Pinpoint the cell where the given text exists, returning its (x, y) midpoint coordinate. 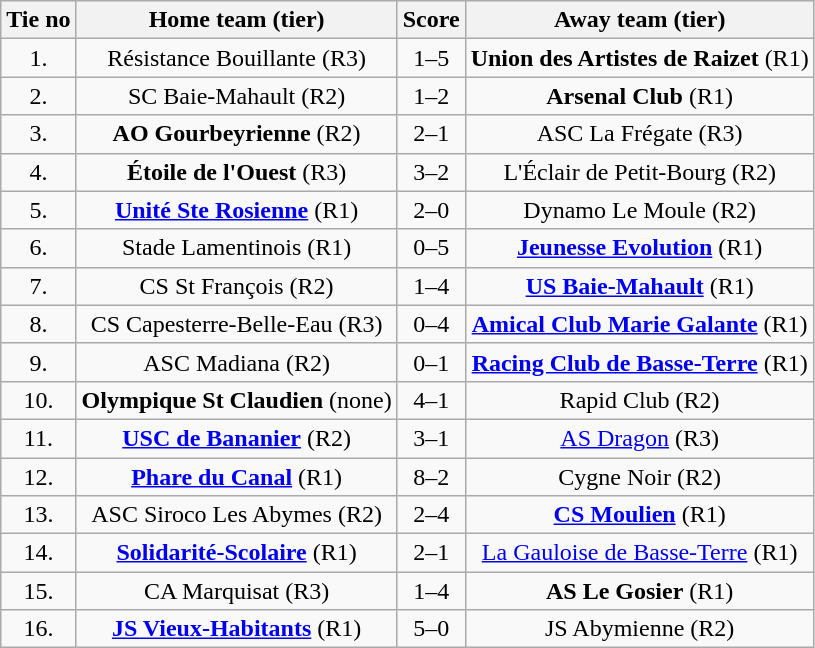
10. (38, 400)
US Baie-Mahault (R1) (640, 286)
13. (38, 515)
CS Capesterre-Belle-Eau (R3) (236, 324)
USC de Bananier (R2) (236, 438)
12. (38, 477)
CA Marquisat (R3) (236, 591)
AS Le Gosier (R1) (640, 591)
1–5 (431, 58)
3. (38, 134)
CS St François (R2) (236, 286)
3–2 (431, 172)
0–5 (431, 248)
JS Vieux-Habitants (R1) (236, 629)
8. (38, 324)
15. (38, 591)
Amical Club Marie Galante (R1) (640, 324)
Union des Artistes de Raizet (R1) (640, 58)
L'Éclair de Petit-Bourg (R2) (640, 172)
9. (38, 362)
2. (38, 96)
Stade Lamentinois (R1) (236, 248)
5. (38, 210)
ASC La Frégate (R3) (640, 134)
CS Moulien (R1) (640, 515)
4–1 (431, 400)
Home team (tier) (236, 20)
3–1 (431, 438)
Olympique St Claudien (none) (236, 400)
Jeunesse Evolution (R1) (640, 248)
Away team (tier) (640, 20)
2–0 (431, 210)
Rapid Club (R2) (640, 400)
Racing Club de Basse-Terre (R1) (640, 362)
AS Dragon (R3) (640, 438)
16. (38, 629)
Score (431, 20)
5–0 (431, 629)
6. (38, 248)
SC Baie-Mahault (R2) (236, 96)
4. (38, 172)
JS Abymienne (R2) (640, 629)
7. (38, 286)
14. (38, 553)
Résistance Bouillante (R3) (236, 58)
11. (38, 438)
AO Gourbeyrienne (R2) (236, 134)
Dynamo Le Moule (R2) (640, 210)
1. (38, 58)
Étoile de l'Ouest (R3) (236, 172)
1–2 (431, 96)
ASC Madiana (R2) (236, 362)
8–2 (431, 477)
Unité Ste Rosienne (R1) (236, 210)
2–4 (431, 515)
0–4 (431, 324)
Tie no (38, 20)
Arsenal Club (R1) (640, 96)
Cygne Noir (R2) (640, 477)
ASC Siroco Les Abymes (R2) (236, 515)
0–1 (431, 362)
Phare du Canal (R1) (236, 477)
Solidarité-Scolaire (R1) (236, 553)
La Gauloise de Basse-Terre (R1) (640, 553)
